Return [X, Y] of the center of cell containing provided text 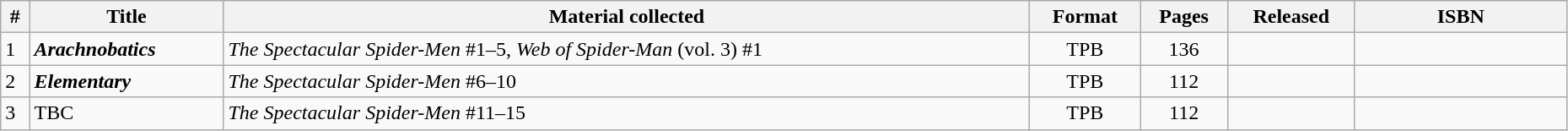
3 [15, 113]
Elementary [127, 81]
ISBN [1461, 17]
The Spectacular Spider-Men #11–15 [627, 113]
2 [15, 81]
136 [1184, 49]
TBC [127, 113]
Pages [1184, 17]
1 [15, 49]
Format [1085, 17]
Title [127, 17]
The Spectacular Spider-Men #1–5, Web of Spider-Man (vol. 3) #1 [627, 49]
Released [1291, 17]
The Spectacular Spider-Men #6–10 [627, 81]
# [15, 17]
Arachnobatics [127, 49]
Material collected [627, 17]
